Scan for the cell matching the given text and deliver its (X, Y) coordinate at center. 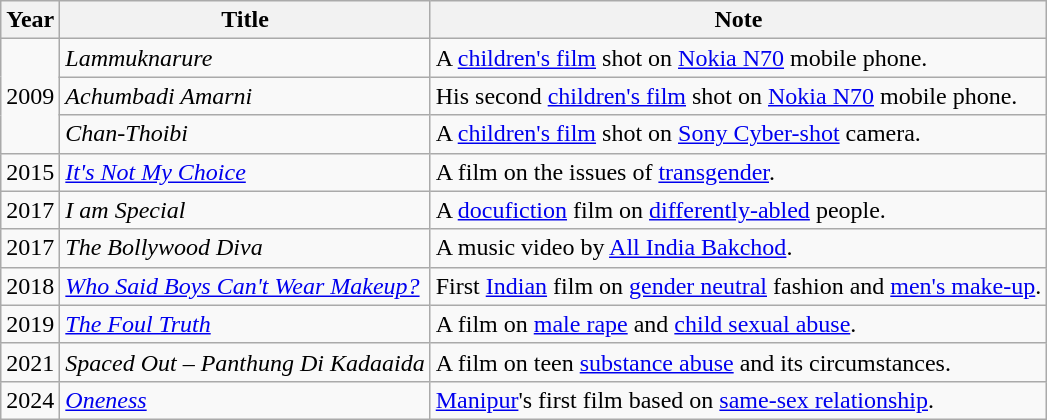
Oneness (245, 400)
A docufiction film on differently-abled people. (738, 210)
A film on male rape and child sexual abuse. (738, 324)
2024 (30, 400)
A children's film shot on Nokia N70 mobile phone. (738, 58)
Who Said Boys Can't Wear Makeup? (245, 286)
2021 (30, 362)
Note (738, 20)
His second children's film shot on Nokia N70 mobile phone. (738, 96)
Spaced Out – Panthung Di Kadaaida (245, 362)
I am Special (245, 210)
Manipur's first film based on same-sex relationship. (738, 400)
2019 (30, 324)
Achumbadi Amarni (245, 96)
A film on teen substance abuse and its circumstances. (738, 362)
2009 (30, 96)
The Bollywood Diva (245, 248)
The Foul Truth (245, 324)
2018 (30, 286)
First Indian film on gender neutral fashion and men's make-up. (738, 286)
Chan-Thoibi (245, 134)
A music video by All India Bakchod. (738, 248)
Lammuknarure (245, 58)
Title (245, 20)
Year (30, 20)
It's Not My Choice (245, 172)
A film on the issues of transgender. (738, 172)
2015 (30, 172)
A children's film shot on Sony Cyber-shot camera. (738, 134)
